Provide the (x, y) coordinate of the cell's center where the given text is located.  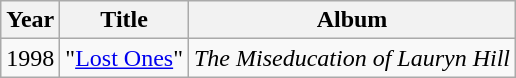
"Lost Ones" (124, 58)
Year (30, 20)
The Miseducation of Lauryn Hill (352, 58)
Title (124, 20)
1998 (30, 58)
Album (352, 20)
